Detect which cell encompasses the target text, then output its [x, y] center coordinate. 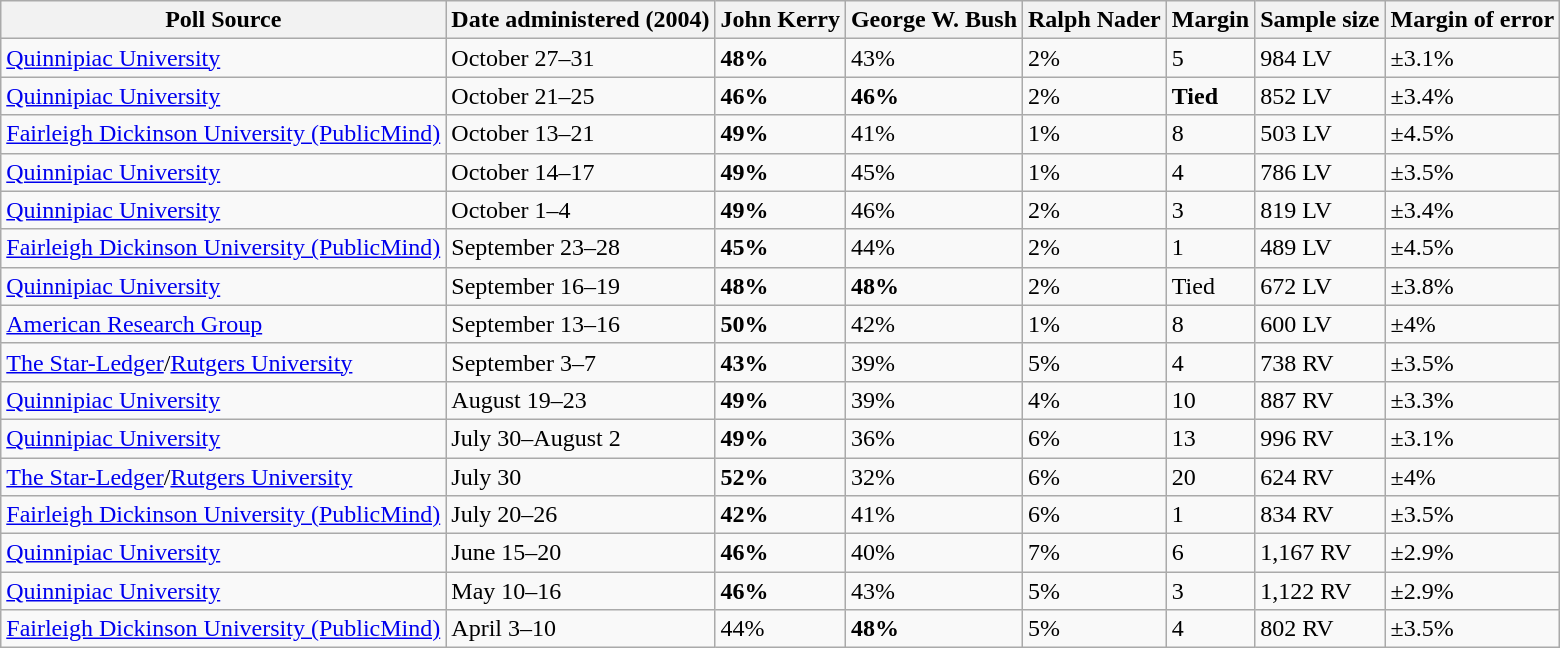
July 30 [580, 477]
624 RV [1320, 477]
George W. Bush [934, 20]
738 RV [1320, 362]
October 21–25 [580, 96]
Sample size [1320, 20]
September 13–16 [580, 324]
600 LV [1320, 324]
852 LV [1320, 96]
August 19–23 [580, 400]
Ralph Nader [1095, 20]
996 RV [1320, 438]
32% [934, 477]
Margin of error [1472, 20]
6 [1210, 553]
672 LV [1320, 286]
4% [1095, 400]
John Kerry [780, 20]
April 3–10 [580, 629]
20 [1210, 477]
786 LV [1320, 172]
10 [1210, 400]
July 20–26 [580, 515]
Margin [1210, 20]
834 RV [1320, 515]
October 1–4 [580, 210]
October 27–31 [580, 58]
June 15–20 [580, 553]
13 [1210, 438]
503 LV [1320, 134]
Poll Source [224, 20]
36% [934, 438]
September 3–7 [580, 362]
984 LV [1320, 58]
American Research Group [224, 324]
1,167 RV [1320, 553]
819 LV [1320, 210]
±3.8% [1472, 286]
5 [1210, 58]
52% [780, 477]
40% [934, 553]
1,122 RV [1320, 591]
50% [780, 324]
July 30–August 2 [580, 438]
7% [1095, 553]
May 10–16 [580, 591]
±3.3% [1472, 400]
October 13–21 [580, 134]
489 LV [1320, 248]
887 RV [1320, 400]
September 23–28 [580, 248]
802 RV [1320, 629]
Date administered (2004) [580, 20]
October 14–17 [580, 172]
September 16–19 [580, 286]
